For the text-containing cell, return its midpoint in (x, y) coordinate format. 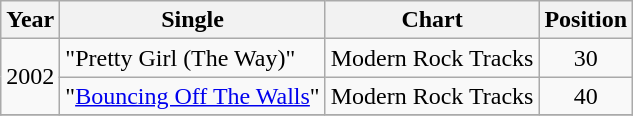
"Bouncing Off The Walls" (192, 96)
Single (192, 20)
30 (586, 58)
2002 (30, 77)
Year (30, 20)
Position (586, 20)
Chart (432, 20)
40 (586, 96)
"Pretty Girl (The Way)" (192, 58)
